Provide the [x, y] coordinate of the cell's center where the given text is located.  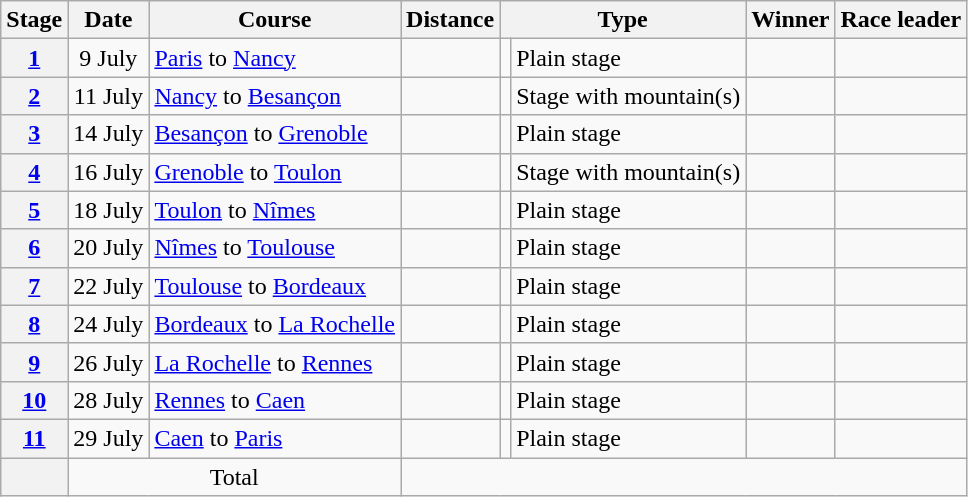
Bordeaux to La Rochelle [275, 324]
Besançon to Grenoble [275, 134]
1 [34, 58]
24 July [108, 324]
6 [34, 248]
Stage [34, 20]
28 July [108, 400]
Toulon to Nîmes [275, 210]
La Rochelle to Rennes [275, 362]
3 [34, 134]
Total [234, 477]
Winner [790, 20]
Paris to Nancy [275, 58]
18 July [108, 210]
7 [34, 286]
Type [623, 20]
Distance [450, 20]
14 July [108, 134]
4 [34, 172]
2 [34, 96]
Date [108, 20]
11 July [108, 96]
Toulouse to Bordeaux [275, 286]
Race leader [901, 20]
10 [34, 400]
29 July [108, 438]
9 July [108, 58]
16 July [108, 172]
Caen to Paris [275, 438]
20 July [108, 248]
Nîmes to Toulouse [275, 248]
Course [275, 20]
Grenoble to Toulon [275, 172]
9 [34, 362]
26 July [108, 362]
8 [34, 324]
5 [34, 210]
Rennes to Caen [275, 400]
22 July [108, 286]
11 [34, 438]
Nancy to Besançon [275, 96]
